Provide the (X, Y) coordinate of the cell's center where the given text is located.  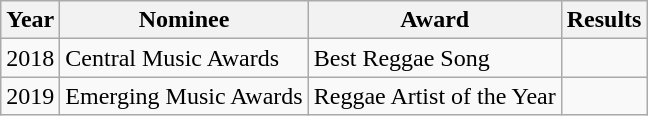
Nominee (184, 20)
2018 (30, 58)
Reggae Artist of the Year (434, 96)
Results (604, 20)
Best Reggae Song (434, 58)
Award (434, 20)
Central Music Awards (184, 58)
Emerging Music Awards (184, 96)
Year (30, 20)
2019 (30, 96)
